Identify which cell holds the provided text, then report its (X, Y) central coordinate. 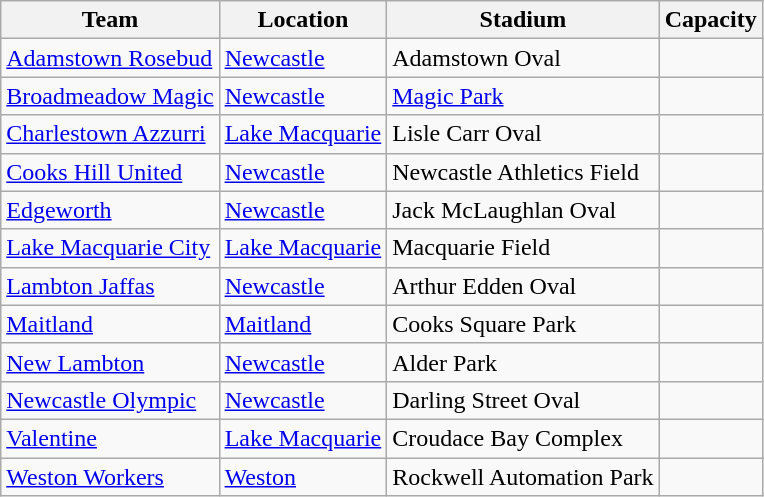
Broadmeadow Magic (110, 96)
Adamstown Oval (523, 58)
Weston Workers (110, 477)
Alder Park (523, 362)
Lambton Jaffas (110, 286)
Valentine (110, 438)
Macquarie Field (523, 248)
Jack McLaughlan Oval (523, 210)
Edgeworth (110, 210)
Location (303, 20)
Newcastle Olympic (110, 400)
Charlestown Azzurri (110, 134)
Team (110, 20)
Magic Park (523, 96)
Stadium (523, 20)
Lisle Carr Oval (523, 134)
Rockwell Automation Park (523, 477)
Capacity (710, 20)
Newcastle Athletics Field (523, 172)
Lake Macquarie City (110, 248)
Adamstown Rosebud (110, 58)
Arthur Edden Oval (523, 286)
Darling Street Oval (523, 400)
Croudace Bay Complex (523, 438)
Weston (303, 477)
Cooks Hill United (110, 172)
New Lambton (110, 362)
Cooks Square Park (523, 324)
